For the text-containing cell, return its midpoint in (X, Y) coordinate format. 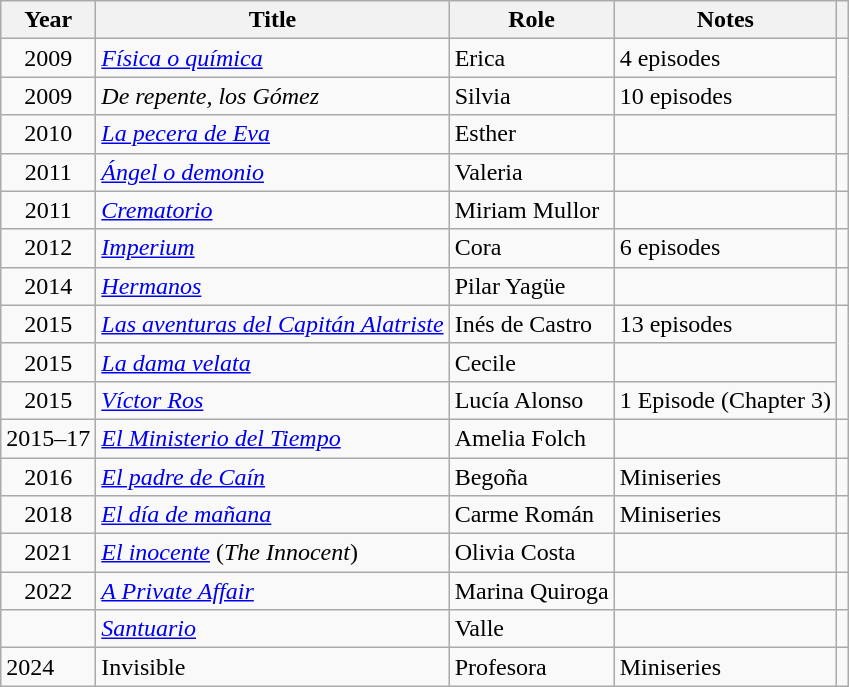
Santuario (272, 629)
2024 (48, 667)
2021 (48, 553)
Esther (532, 134)
Carme Román (532, 515)
2016 (48, 477)
13 episodes (725, 324)
2014 (48, 286)
1 Episode (Chapter 3) (725, 400)
De repente, los Gómez (272, 96)
Miriam Mullor (532, 210)
Imperium (272, 248)
Las aventuras del Capitán Alatriste (272, 324)
Profesora (532, 667)
4 episodes (725, 58)
Marina Quiroga (532, 591)
Física o química (272, 58)
Title (272, 20)
Valeria (532, 172)
Hermanos (272, 286)
Ángel o demonio (272, 172)
El día de mañana (272, 515)
La pecera de Eva (272, 134)
El Ministerio del Tiempo (272, 438)
2010 (48, 134)
Olivia Costa (532, 553)
2018 (48, 515)
Pilar Yagüe (532, 286)
10 episodes (725, 96)
Amelia Folch (532, 438)
A Private Affair (272, 591)
El padre de Caín (272, 477)
Inés de Castro (532, 324)
Silvia (532, 96)
Role (532, 20)
El inocente (The Innocent) (272, 553)
Valle (532, 629)
2022 (48, 591)
Erica (532, 58)
2012 (48, 248)
La dama velata (272, 362)
Notes (725, 20)
Begoña (532, 477)
Lucía Alonso (532, 400)
6 episodes (725, 248)
Crematorio (272, 210)
Cecile (532, 362)
Víctor Ros (272, 400)
Invisible (272, 667)
Cora (532, 248)
Year (48, 20)
2015–17 (48, 438)
